Detect which cell encompasses the target text, then output its [x, y] center coordinate. 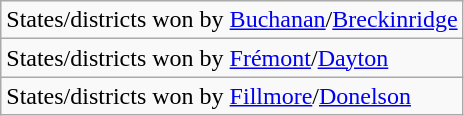
States/districts won by Fillmore/Donelson [232, 96]
States/districts won by Buchanan/Breckinridge [232, 20]
States/districts won by Frémont/Dayton [232, 58]
